Output the (X, Y) coordinate of the center of the cell containing the given text.  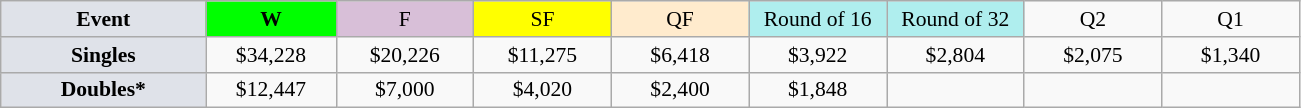
$4,020 (543, 90)
$1,340 (1231, 55)
W (271, 19)
$6,418 (680, 55)
F (405, 19)
$2,804 (955, 55)
$34,228 (271, 55)
$12,447 (271, 90)
Q1 (1231, 19)
Q2 (1093, 19)
Round of 16 (818, 19)
$2,075 (1093, 55)
$20,226 (405, 55)
$11,275 (543, 55)
Round of 32 (955, 19)
Singles (104, 55)
$7,000 (405, 90)
QF (680, 19)
$3,922 (818, 55)
$2,400 (680, 90)
Event (104, 19)
Doubles* (104, 90)
SF (543, 19)
$1,848 (818, 90)
